Return the [X, Y] coordinate for the center point of the cell that contains the specified text.  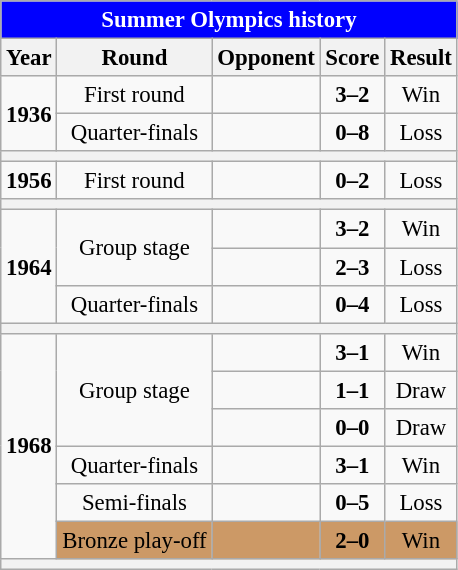
1–1 [352, 390]
Semi-finals [134, 503]
Round [134, 58]
Bronze play-off [134, 540]
1956 [29, 181]
1936 [29, 114]
Score [352, 58]
0–4 [352, 304]
Result [422, 58]
0–8 [352, 133]
2–0 [352, 540]
0–2 [352, 181]
0–0 [352, 428]
1964 [29, 266]
0–5 [352, 503]
Summer Olympics history [229, 20]
2–3 [352, 267]
1968 [29, 446]
Opponent [266, 58]
Year [29, 58]
